Detect which cell encompasses the target text, then output its (X, Y) center coordinate. 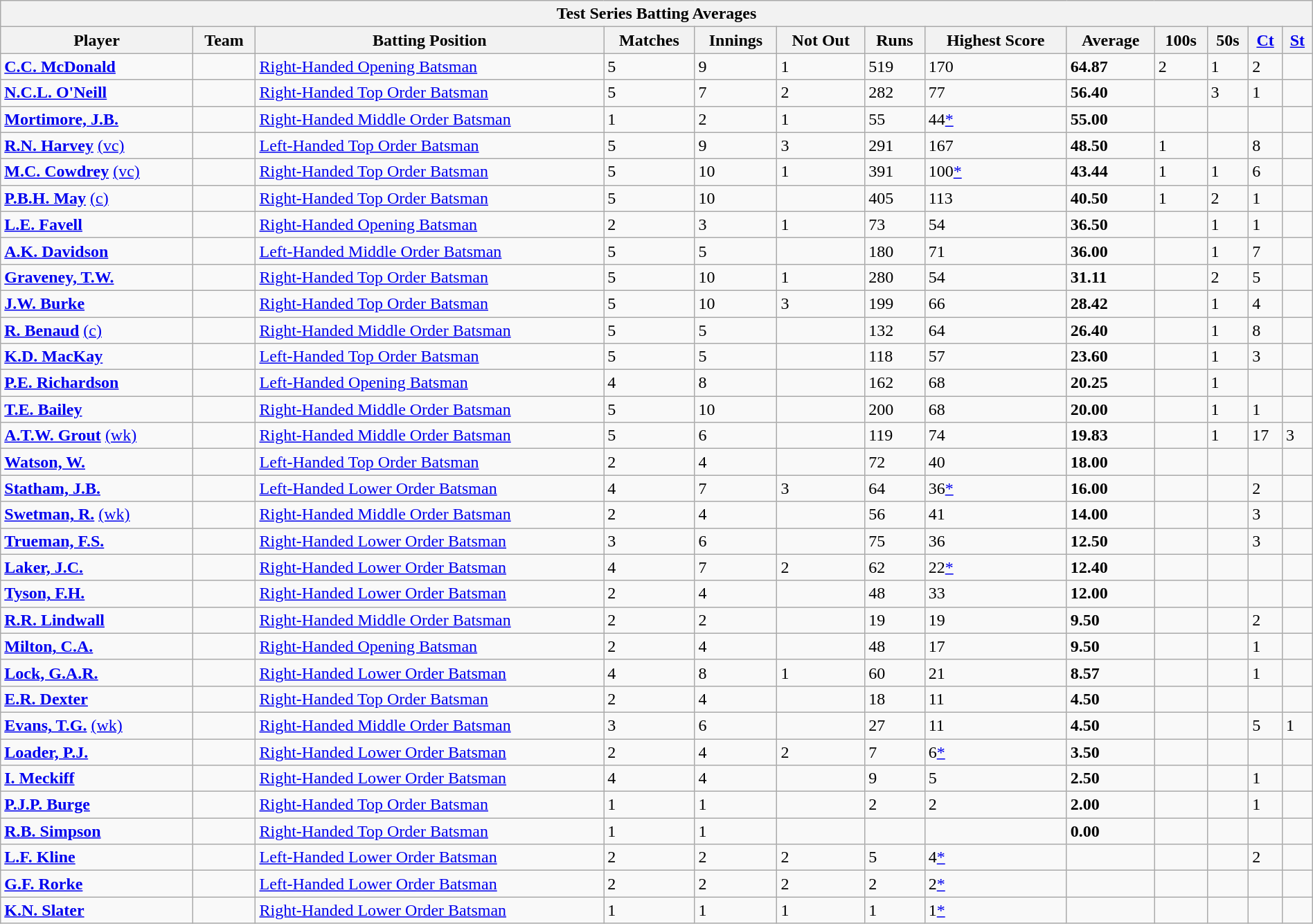
27 (895, 725)
R.R. Lindwall (97, 620)
Graveney, T.W. (97, 277)
Ct (1266, 40)
26.40 (1111, 330)
Evans, T.G. (wk) (97, 725)
Player (97, 40)
4* (996, 858)
33 (996, 594)
16.00 (1111, 488)
Not Out (821, 40)
74 (996, 436)
132 (895, 330)
14.00 (1111, 515)
Trueman, F.S. (97, 541)
T.E. Bailey (97, 409)
282 (895, 93)
19.83 (1111, 436)
Innings (735, 40)
Team (224, 40)
R.B. Simpson (97, 831)
3.50 (1111, 752)
J.W. Burke (97, 303)
18.00 (1111, 462)
Loader, P.J. (97, 752)
36.00 (1111, 251)
Tyson, F.H. (97, 594)
12.50 (1111, 541)
A.K. Davidson (97, 251)
0.00 (1111, 831)
20.00 (1111, 409)
44* (996, 119)
12.00 (1111, 594)
L.F. Kline (97, 858)
22* (996, 567)
L.E. Favell (97, 224)
23.60 (1111, 357)
Highest Score (996, 40)
C.C. McDonald (97, 66)
55 (895, 119)
77 (996, 93)
280 (895, 277)
405 (895, 198)
Batting Position (429, 40)
Matches (650, 40)
291 (895, 145)
62 (895, 567)
100s (1181, 40)
519 (895, 66)
162 (895, 383)
18 (895, 699)
Test Series Batting Averages (656, 14)
R.N. Harvey (vc) (97, 145)
200 (895, 409)
100* (996, 172)
2.00 (1111, 805)
Watson, W. (97, 462)
P.B.H. May (c) (97, 198)
R. Benaud (c) (97, 330)
6* (996, 752)
56 (895, 515)
Left-Handed Opening Batsman (429, 383)
N.C.L. O'Neill (97, 93)
G.F. Rorke (97, 884)
41 (996, 515)
36 (996, 541)
60 (895, 673)
75 (895, 541)
I. Meckiff (97, 779)
56.40 (1111, 93)
391 (895, 172)
43.44 (1111, 172)
36.50 (1111, 224)
K.N. Slater (97, 910)
119 (895, 436)
64.87 (1111, 66)
50s (1228, 40)
K.D. MacKay (97, 357)
36* (996, 488)
2* (996, 884)
Left-Handed Middle Order Batsman (429, 251)
180 (895, 251)
66 (996, 303)
28.42 (1111, 303)
Milton, C.A. (97, 646)
113 (996, 198)
55.00 (1111, 119)
167 (996, 145)
Lock, G.A.R. (97, 673)
12.40 (1111, 567)
Runs (895, 40)
21 (996, 673)
57 (996, 357)
M.C. Cowdrey (vc) (97, 172)
Laker, J.C. (97, 567)
1* (996, 910)
Average (1111, 40)
40.50 (1111, 198)
P.J.P. Burge (97, 805)
170 (996, 66)
72 (895, 462)
Statham, J.B. (97, 488)
Mortimore, J.B. (97, 119)
48.50 (1111, 145)
73 (895, 224)
31.11 (1111, 277)
8.57 (1111, 673)
199 (895, 303)
118 (895, 357)
E.R. Dexter (97, 699)
Swetman, R. (wk) (97, 515)
20.25 (1111, 383)
St (1298, 40)
P.E. Richardson (97, 383)
40 (996, 462)
71 (996, 251)
A.T.W. Grout (wk) (97, 436)
2.50 (1111, 779)
